Output the [x, y] coordinate of the center of the cell containing the given text.  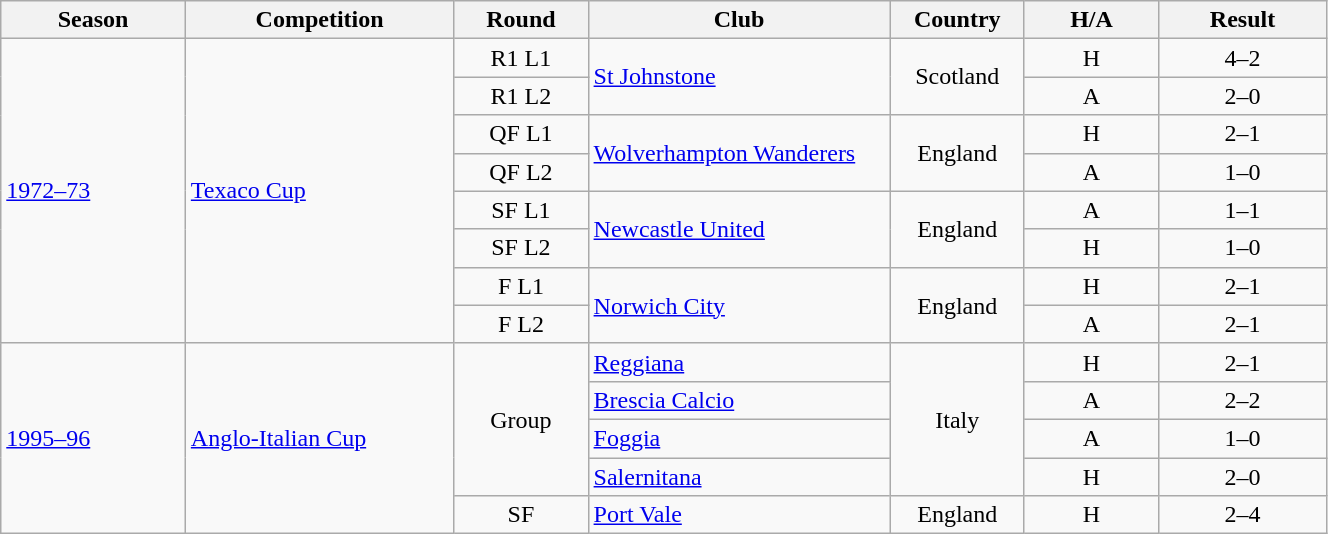
Result [1243, 20]
2–4 [1243, 515]
Port Vale [739, 515]
Newcastle United [739, 229]
Competition [319, 20]
SF L2 [521, 248]
Brescia Calcio [739, 400]
R1 L1 [521, 58]
1995–96 [94, 438]
Texaco Cup [319, 191]
SF [521, 515]
QF L1 [521, 134]
QF L2 [521, 172]
SF L1 [521, 210]
R1 L2 [521, 96]
F L1 [521, 286]
Season [94, 20]
Group [521, 419]
Foggia [739, 438]
Italy [957, 419]
Norwich City [739, 305]
Anglo-Italian Cup [319, 438]
Round [521, 20]
Wolverhampton Wanderers [739, 153]
Country [957, 20]
1–1 [1243, 210]
Club [739, 20]
St Johnstone [739, 77]
4–2 [1243, 58]
1972–73 [94, 191]
Scotland [957, 77]
F L2 [521, 324]
Salernitana [739, 477]
H/A [1091, 20]
Reggiana [739, 362]
2–2 [1243, 400]
